Scan for the cell matching the given text and deliver its (X, Y) coordinate at center. 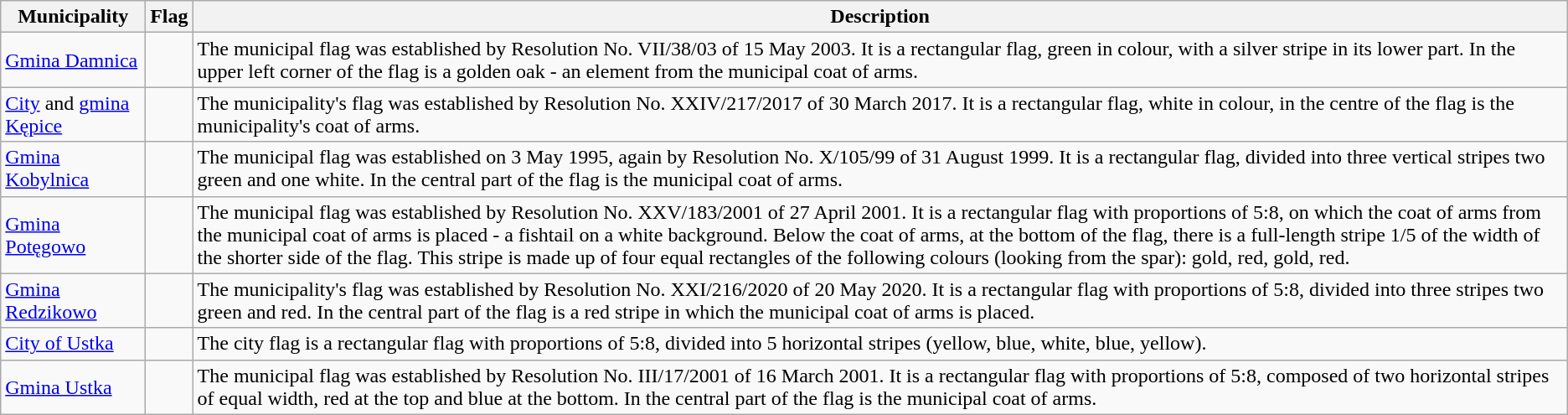
City of Ustka (74, 344)
Gmina Damnica (74, 60)
Description (879, 17)
Gmina Redzikowo (74, 300)
Flag (169, 17)
Gmina Kobylnica (74, 169)
Municipality (74, 17)
City and gmina Kępice (74, 114)
Gmina Ustka (74, 387)
The city flag is a rectangular flag with proportions of 5:8, divided into 5 horizontal stripes (yellow, blue, white, blue, yellow). (879, 344)
Gmina Potęgowo (74, 235)
